Scan for the cell matching the given text and deliver its (x, y) coordinate at center. 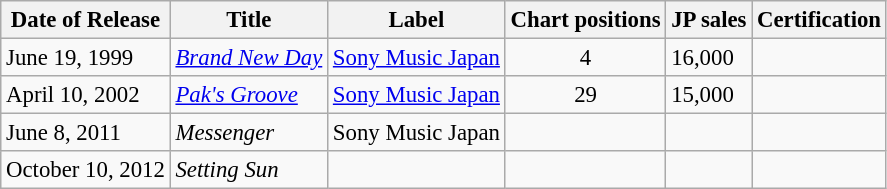
October 10, 2012 (86, 170)
15,000 (709, 95)
Setting Sun (248, 170)
Certification (820, 20)
Brand New Day (248, 58)
Date of Release (86, 20)
June 8, 2011 (86, 133)
Pak's Groove (248, 95)
4 (586, 58)
16,000 (709, 58)
Messenger (248, 133)
Label (417, 20)
April 10, 2002 (86, 95)
29 (586, 95)
Chart positions (586, 20)
June 19, 1999 (86, 58)
JP sales (709, 20)
Title (248, 20)
